Find where the given text appears and provide that cell's center as (X, Y) coordinate. 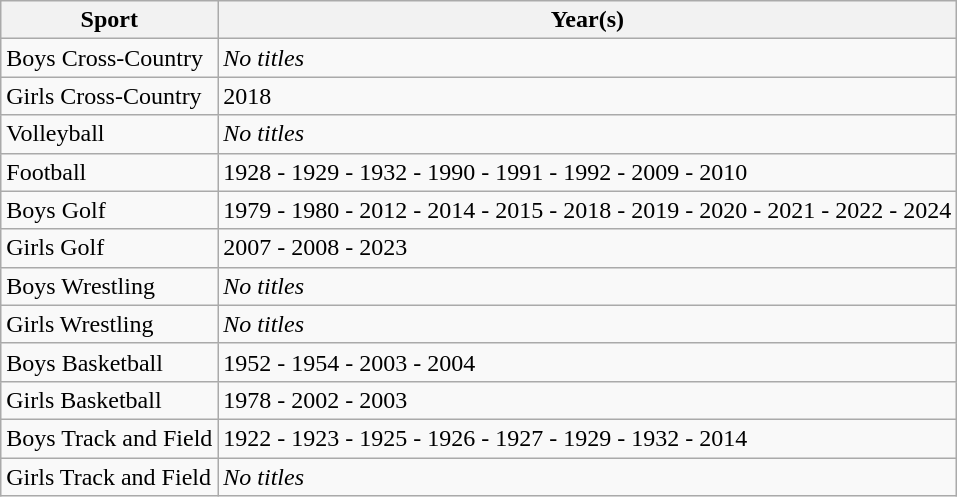
2018 (588, 96)
Boys Basketball (110, 362)
Boys Cross-Country (110, 58)
Boys Wrestling (110, 286)
Year(s) (588, 20)
Girls Golf (110, 248)
Boys Track and Field (110, 438)
Football (110, 172)
1979 - 1980 - 2012 - 2014 - 2015 - 2018 - 2019 - 2020 - 2021 - 2022 - 2024 (588, 210)
Girls Track and Field (110, 477)
1952 - 1954 - 2003 - 2004 (588, 362)
Girls Cross-Country (110, 96)
Boys Golf (110, 210)
Volleyball (110, 134)
Girls Basketball (110, 400)
Girls Wrestling (110, 324)
1928 - 1929 - 1932 - 1990 - 1991 - 1992 - 2009 - 2010 (588, 172)
Sport (110, 20)
1978 - 2002 - 2003 (588, 400)
1922 - 1923 - 1925 - 1926 - 1927 - 1929 - 1932 - 2014 (588, 438)
2007 - 2008 - 2023 (588, 248)
